Identify which cell holds the provided text, then report its (x, y) central coordinate. 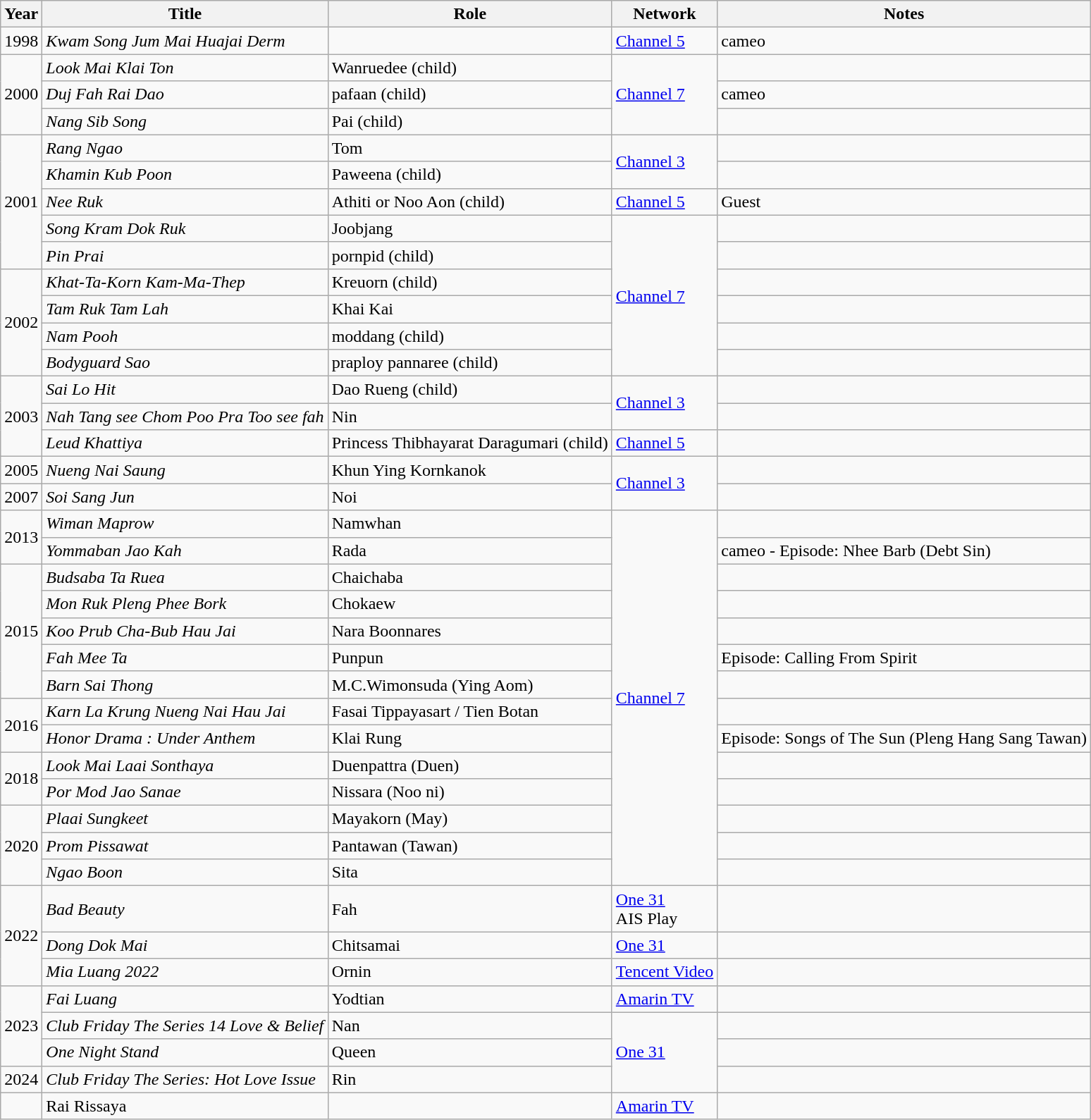
Look Mai Laai Sonthaya (185, 765)
Duenpattra (Duen) (469, 765)
Title (185, 14)
1998 (21, 41)
2018 (21, 778)
Wanruedee (child) (469, 68)
2015 (21, 631)
Role (469, 14)
cameo - Episode: Nhee Barb (Debt Sin) (904, 550)
Klai Rung (469, 738)
Honor Drama : Under Anthem (185, 738)
Rin (469, 1079)
Ornin (469, 972)
Tencent Video (664, 972)
Mon Ruk Pleng Phee Bork (185, 604)
Pai (child) (469, 121)
Paweena (child) (469, 175)
Yommaban Jao Kah (185, 550)
Rada (469, 550)
Tom (469, 148)
2022 (21, 936)
Tam Ruk Tam Lah (185, 309)
Pin Prai (185, 255)
Bad Beauty (185, 909)
Noi (469, 497)
Dong Dok Mai (185, 945)
Barn Sai Thong (185, 684)
2024 (21, 1079)
Guest (904, 202)
Look Mai Klai Ton (185, 68)
2003 (21, 417)
Episode: Songs of The Sun (Pleng Hang Sang Tawan) (904, 738)
Rai Rissaya (185, 1106)
Kreuorn (child) (469, 282)
Yodtian (469, 999)
Princess Thibhayarat Daragumari (child) (469, 443)
Plaai Sungkeet (185, 819)
Soi Sang Jun (185, 497)
moddang (child) (469, 336)
Nan (469, 1026)
Punpun (469, 658)
Bodyguard Sao (185, 363)
Ngao Boon (185, 873)
Sai Lo Hit (185, 390)
Wiman Maprow (185, 524)
Namwhan (469, 524)
One Night Stand (185, 1052)
2000 (21, 94)
Sita (469, 873)
Mia Luang 2022 (185, 972)
Nissara (Noo ni) (469, 792)
Network (664, 14)
Year (21, 14)
2005 (21, 470)
Karn La Krung Nueng Nai Hau Jai (185, 711)
Fai Luang (185, 999)
pornpid (child) (469, 255)
2016 (21, 725)
Nueng Nai Saung (185, 470)
Nara Boonnares (469, 631)
Fasai Tippayasart / Tien Botan (469, 711)
Song Kram Dok Ruk (185, 228)
Fah (469, 909)
Por Mod Jao Sanae (185, 792)
Nam Pooh (185, 336)
Nin (469, 417)
Joobjang (469, 228)
Chaichaba (469, 577)
Nah Tang see Chom Poo Pra Too see fah (185, 417)
Pantawan (Tawan) (469, 846)
Queen (469, 1052)
2023 (21, 1026)
Mayakorn (May) (469, 819)
2007 (21, 497)
2020 (21, 846)
Dao Rueng (child) (469, 390)
Notes (904, 14)
Club Friday The Series: Hot Love Issue (185, 1079)
Khat-Ta-Korn Kam-Ma-Thep (185, 282)
2013 (21, 537)
praploy pannaree (child) (469, 363)
Koo Prub Cha-Bub Hau Jai (185, 631)
pafaan (child) (469, 94)
Leud Khattiya (185, 443)
Chitsamai (469, 945)
Prom Pissawat (185, 846)
Nee Ruk (185, 202)
2001 (21, 202)
Nang Sib Song (185, 121)
Budsaba Ta Ruea (185, 577)
Duj Fah Rai Dao (185, 94)
Khai Kai (469, 309)
Kwam Song Jum Mai Huajai Derm (185, 41)
2002 (21, 322)
Fah Mee Ta (185, 658)
M.C.Wimonsuda (Ying Aom) (469, 684)
Club Friday The Series 14 Love & Belief (185, 1026)
Chokaew (469, 604)
Khun Ying Kornkanok (469, 470)
Athiti or Noo Aon (child) (469, 202)
Khamin Kub Poon (185, 175)
One 31AIS Play (664, 909)
Rang Ngao (185, 148)
Episode: Calling From Spirit (904, 658)
